Provide the [x, y] coordinate of the cell's center where the given text is located.  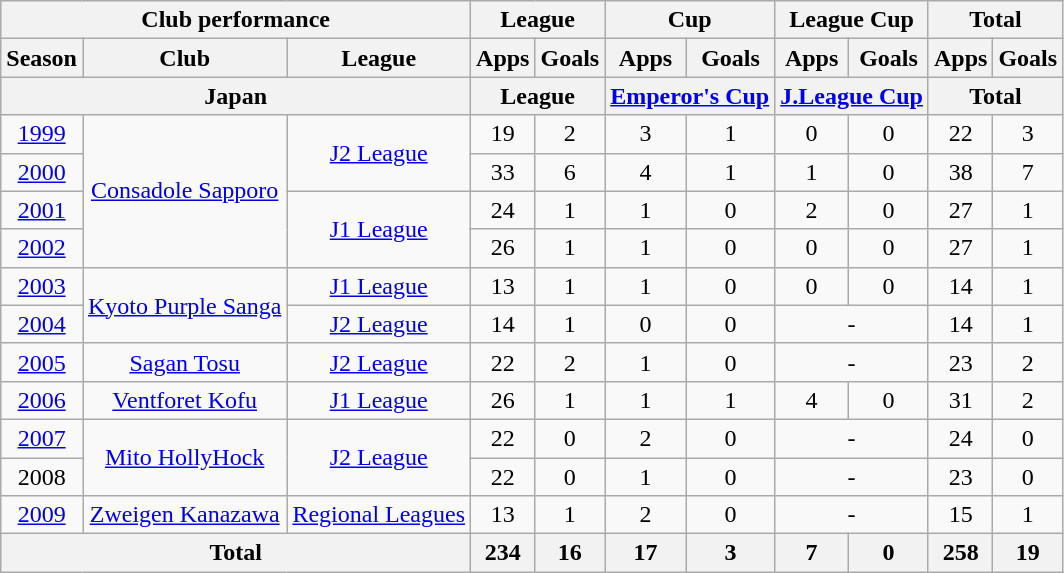
16 [570, 553]
2008 [42, 477]
Regional Leagues [379, 515]
17 [646, 553]
Zweigen Kanazawa [184, 515]
2003 [42, 286]
234 [503, 553]
6 [570, 172]
2004 [42, 324]
2005 [42, 362]
2000 [42, 172]
31 [960, 400]
1999 [42, 134]
Kyoto Purple Sanga [184, 305]
League Cup [852, 20]
2002 [42, 248]
33 [503, 172]
Sagan Tosu [184, 362]
258 [960, 553]
Club [184, 58]
38 [960, 172]
2007 [42, 438]
2009 [42, 515]
2006 [42, 400]
Emperor's Cup [690, 96]
Cup [690, 20]
Club performance [236, 20]
J.League Cup [852, 96]
15 [960, 515]
Consadole Sapporo [184, 191]
Ventforet Kofu [184, 400]
Season [42, 58]
2001 [42, 210]
Mito HollyHock [184, 457]
Japan [236, 96]
